Find where the given text appears and provide that cell's center as (x, y) coordinate. 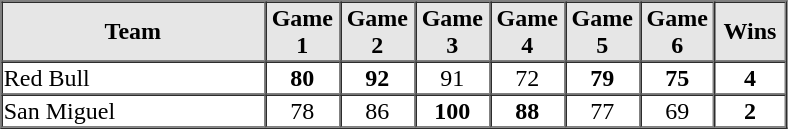
78 (302, 110)
80 (302, 78)
Game 4 (528, 32)
100 (452, 110)
4 (750, 78)
79 (602, 78)
91 (452, 78)
Game 6 (678, 32)
92 (378, 78)
San Miguel (133, 110)
72 (528, 78)
Team (133, 32)
Wins (750, 32)
2 (750, 110)
Game 1 (302, 32)
Red Bull (133, 78)
88 (528, 110)
77 (602, 110)
Game 3 (452, 32)
75 (678, 78)
Game 5 (602, 32)
69 (678, 110)
Game 2 (378, 32)
86 (378, 110)
